Extract the [X, Y] coordinate from the center of the cell holding the provided text.  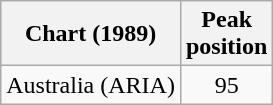
Chart (1989) [91, 34]
95 [226, 85]
Peakposition [226, 34]
Australia (ARIA) [91, 85]
